For the text-containing cell, return its midpoint in [X, Y] coordinate format. 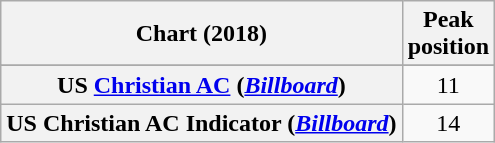
US Christian AC (Billboard) [202, 85]
US Christian AC Indicator (Billboard) [202, 123]
11 [448, 85]
Chart (2018) [202, 34]
Peak position [448, 34]
14 [448, 123]
